From the cell containing the given text, extract its center point as [x, y] coordinate. 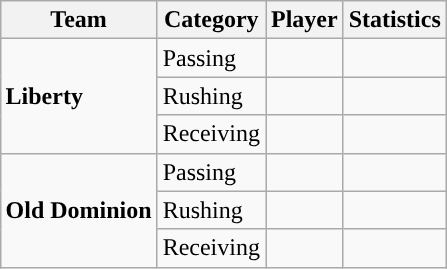
Player [305, 20]
Old Dominion [78, 210]
Team [78, 20]
Category [211, 20]
Liberty [78, 96]
Statistics [394, 20]
